For the text-containing cell, return its midpoint in [X, Y] coordinate format. 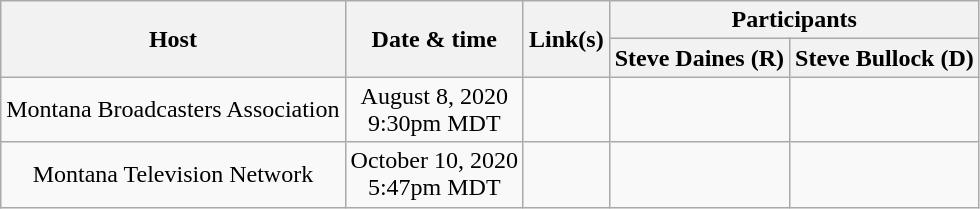
Date & time [434, 39]
August 8, 20209:30pm MDT [434, 110]
Montana Broadcasters Association [173, 110]
Montana Television Network [173, 174]
Participants [794, 20]
Steve Bullock (D) [885, 58]
Steve Daines (R) [699, 58]
Host [173, 39]
Link(s) [566, 39]
October 10, 20205:47pm MDT [434, 174]
